Scan for the cell matching the given text and deliver its [X, Y] coordinate at center. 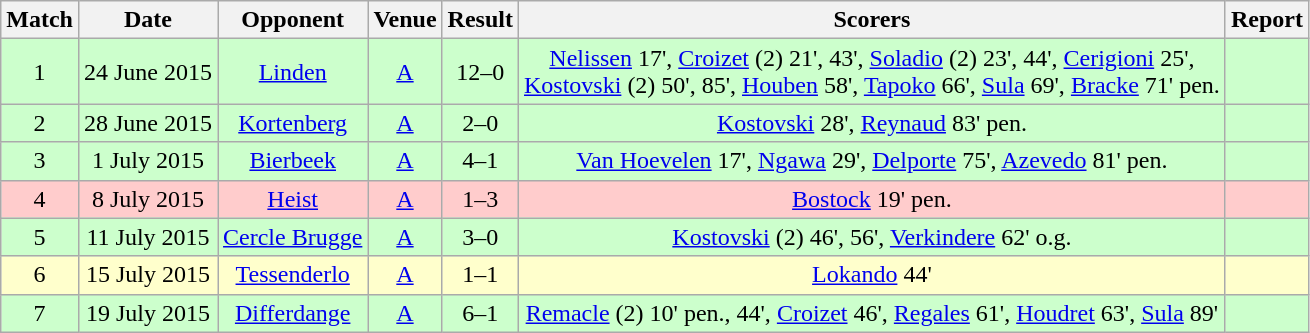
28 June 2015 [148, 123]
11 July 2015 [148, 237]
Opponent [293, 20]
1–1 [480, 275]
Venue [405, 20]
Nelissen 17', Croizet (2) 21', 43', Soladio (2) 23', 44', Cerigioni 25', Kostovski (2) 50', 85', Houben 58', Tapoko 66', Sula 69', Bracke 71' pen. [872, 72]
Van Hoevelen 17', Ngawa 29', Delporte 75', Azevedo 81' pen. [872, 161]
15 July 2015 [148, 275]
1–3 [480, 199]
2–0 [480, 123]
Bierbeek [293, 161]
3 [40, 161]
Lokando 44' [872, 275]
Result [480, 20]
Kostovski 28', Reynaud 83' pen. [872, 123]
7 [40, 313]
Cercle Brugge [293, 237]
6 [40, 275]
Heist [293, 199]
5 [40, 237]
Scorers [872, 20]
1 July 2015 [148, 161]
Kostovski (2) 46', 56', Verkindere 62' o.g. [872, 237]
24 June 2015 [148, 72]
19 July 2015 [148, 313]
Tessenderlo [293, 275]
4 [40, 199]
Linden [293, 72]
Bostock 19' pen. [872, 199]
Remacle (2) 10' pen., 44', Croizet 46', Regales 61', Houdret 63', Sula 89' [872, 313]
Report [1266, 20]
3–0 [480, 237]
4–1 [480, 161]
2 [40, 123]
Match [40, 20]
6–1 [480, 313]
Kortenberg [293, 123]
8 July 2015 [148, 199]
Date [148, 20]
12–0 [480, 72]
Differdange [293, 313]
1 [40, 72]
